Identify which cell holds the provided text, then report its (X, Y) central coordinate. 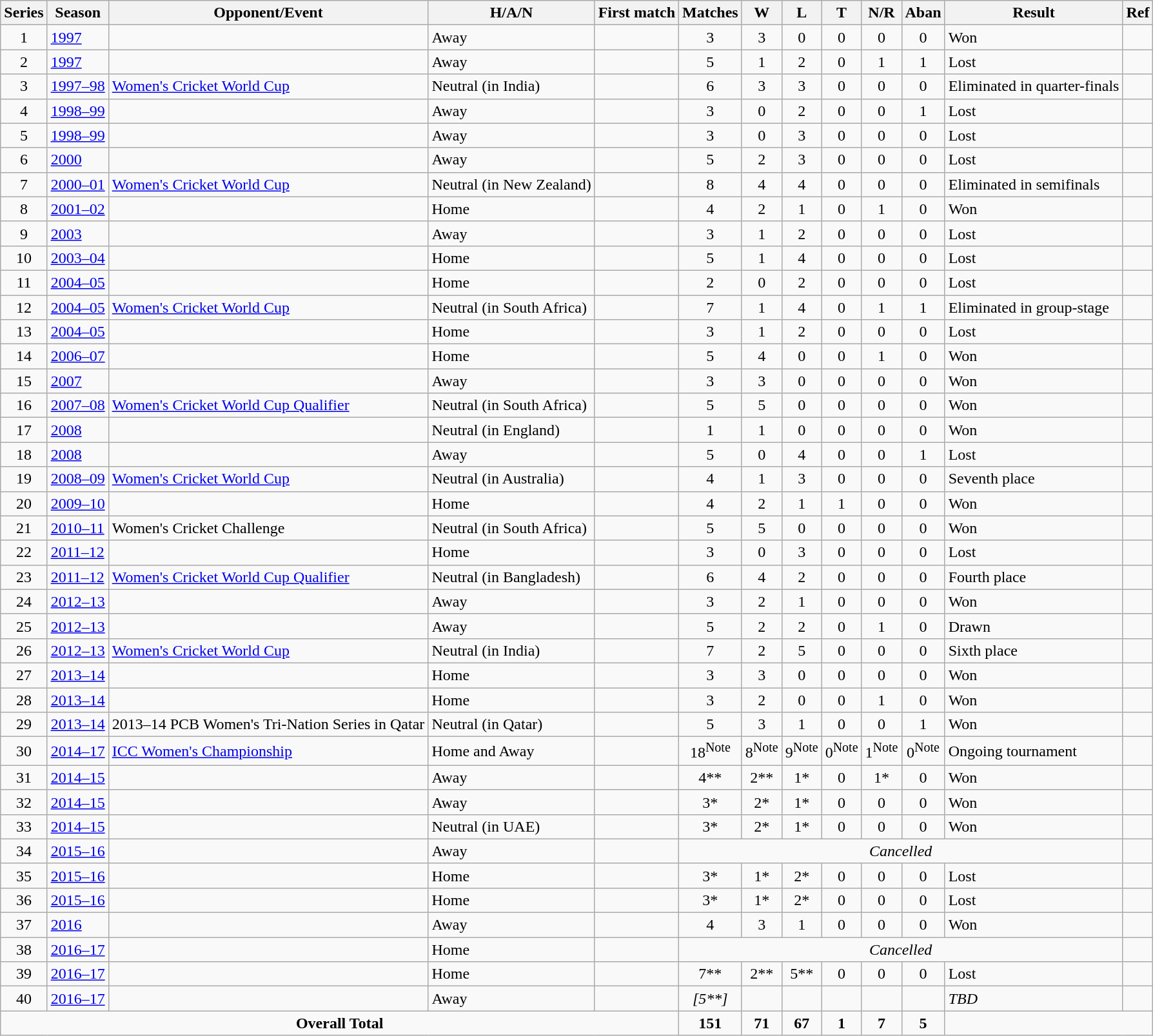
W (762, 13)
Seventh place (1034, 479)
10 (24, 258)
Neutral (in UAE) (511, 826)
27 (24, 675)
28 (24, 699)
20 (24, 503)
32 (24, 802)
31 (24, 777)
40 (24, 999)
39 (24, 974)
1Note (882, 752)
Sixth place (1034, 650)
2000–01 (77, 184)
2006–07 (77, 357)
First match (636, 13)
ICC Women's Championship (268, 752)
67 (802, 1023)
Series (24, 13)
18 (24, 454)
9Note (802, 752)
N/R (882, 13)
[5**] (711, 999)
2003–04 (77, 258)
2010–11 (77, 528)
25 (24, 626)
2003 (77, 233)
2007–08 (77, 406)
H/A/N (511, 13)
Eliminated in semifinals (1034, 184)
11 (24, 282)
2014–17 (77, 752)
19 (24, 479)
TBD (1034, 999)
Ref (1138, 13)
13 (24, 332)
Women's Cricket Challenge (268, 528)
71 (762, 1023)
2016 (77, 925)
8Note (762, 752)
Fourth place (1034, 577)
24 (24, 601)
Drawn (1034, 626)
18Note (711, 752)
22 (24, 552)
Overall Total (340, 1023)
35 (24, 875)
Opponent/Event (268, 13)
37 (24, 925)
2013–14 PCB Women's Tri-Nation Series in Qatar (268, 725)
36 (24, 900)
151 (711, 1023)
Aban (923, 13)
17 (24, 430)
Neutral (in England) (511, 430)
Matches (711, 13)
34 (24, 851)
2009–10 (77, 503)
7** (711, 974)
2000 (77, 160)
2008–09 (77, 479)
Result (1034, 13)
Neutral (in Australia) (511, 479)
L (802, 13)
Ongoing tournament (1034, 752)
2001–02 (77, 209)
Neutral (in Qatar) (511, 725)
Eliminated in group-stage (1034, 308)
9 (24, 233)
21 (24, 528)
Neutral (in New Zealand) (511, 184)
1997–98 (77, 86)
23 (24, 577)
Neutral (in Bangladesh) (511, 577)
4** (711, 777)
T (842, 13)
2007 (77, 381)
26 (24, 650)
Season (77, 13)
14 (24, 357)
15 (24, 381)
29 (24, 725)
38 (24, 950)
Eliminated in quarter-finals (1034, 86)
33 (24, 826)
Home and Away (511, 752)
16 (24, 406)
5** (802, 974)
30 (24, 752)
12 (24, 308)
